From the cell containing the given text, extract its center point as (X, Y) coordinate. 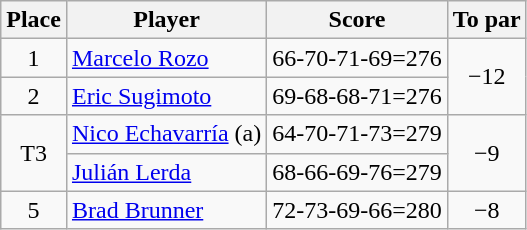
Eric Sugimoto (166, 96)
To par (486, 20)
Score (358, 20)
66-70-71-69=276 (358, 58)
2 (34, 96)
−12 (486, 77)
1 (34, 58)
−8 (486, 210)
5 (34, 210)
Place (34, 20)
Julián Lerda (166, 172)
72-73-69-66=280 (358, 210)
Brad Brunner (166, 210)
Nico Echavarría (a) (166, 134)
Marcelo Rozo (166, 58)
68-66-69-76=279 (358, 172)
Player (166, 20)
T3 (34, 153)
64-70-71-73=279 (358, 134)
−9 (486, 153)
69-68-68-71=276 (358, 96)
